Pinpoint the cell where the given text exists, returning its (X, Y) midpoint coordinate. 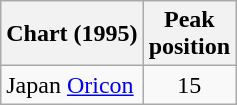
Chart (1995) (72, 34)
Japan Oricon (72, 85)
Peakposition (189, 34)
15 (189, 85)
